Scan for the cell matching the given text and deliver its (x, y) coordinate at center. 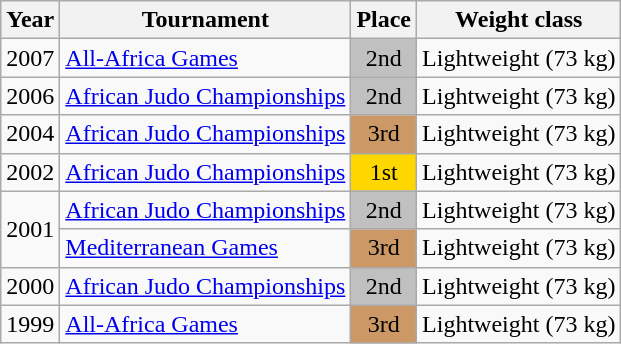
2002 (30, 172)
1999 (30, 324)
Year (30, 20)
Tournament (206, 20)
Weight class (519, 20)
2000 (30, 286)
2001 (30, 229)
2006 (30, 96)
2007 (30, 58)
Mediterranean Games (206, 248)
1st (384, 172)
2004 (30, 134)
Place (384, 20)
